Pinpoint the cell where the given text exists, returning its [x, y] midpoint coordinate. 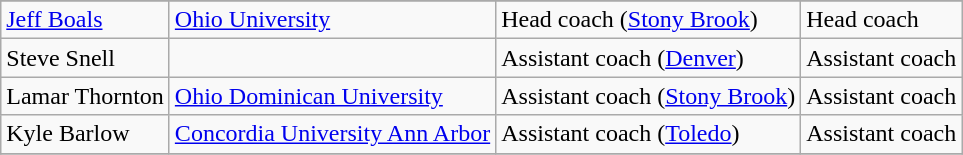
Assistant coach (Stony Brook) [648, 96]
Steve Snell [86, 58]
Ohio University [332, 20]
Lamar Thornton [86, 96]
Ohio Dominican University [332, 96]
Head coach (Stony Brook) [648, 20]
Assistant coach (Denver) [648, 58]
Kyle Barlow [86, 134]
Assistant coach (Toledo) [648, 134]
Concordia University Ann Arbor [332, 134]
Jeff Boals [86, 20]
Head coach [882, 20]
